Extract the [X, Y] coordinate from the center of the cell holding the provided text.  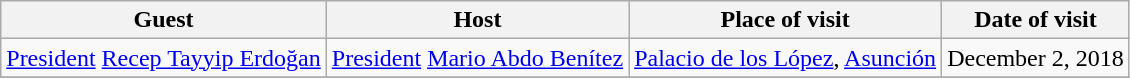
Place of visit [786, 20]
President Mario Abdo Benítez [477, 58]
Guest [164, 20]
Date of visit [1036, 20]
December 2, 2018 [1036, 58]
Host [477, 20]
Palacio de los López, Asunción [786, 58]
President Recep Tayyip Erdoğan [164, 58]
